Pinpoint the cell where the given text exists, returning its [X, Y] midpoint coordinate. 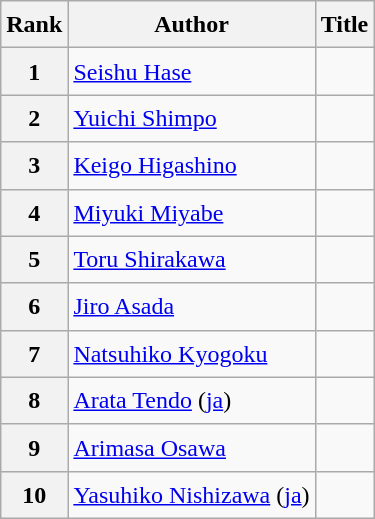
8 [34, 400]
9 [34, 448]
5 [34, 260]
Author [192, 24]
Seishu Hase [192, 72]
Yuichi Shimpo [192, 118]
Yasuhiko Nishizawa (ja) [192, 494]
3 [34, 166]
1 [34, 72]
2 [34, 118]
Rank [34, 24]
Toru Shirakawa [192, 260]
6 [34, 306]
Jiro Asada [192, 306]
Natsuhiko Kyogoku [192, 354]
Title [344, 24]
Keigo Higashino [192, 166]
10 [34, 494]
7 [34, 354]
Arimasa Osawa [192, 448]
Miyuki Miyabe [192, 212]
4 [34, 212]
Arata Tendo (ja) [192, 400]
